From the cell containing the given text, extract its center point as (X, Y) coordinate. 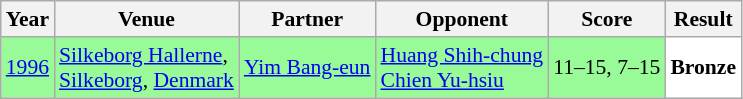
Result (703, 19)
Score (606, 19)
Venue (146, 19)
Opponent (462, 19)
Year (28, 19)
Yim Bang-eun (308, 68)
Bronze (703, 68)
Partner (308, 19)
Silkeborg Hallerne,Silkeborg, Denmark (146, 68)
1996 (28, 68)
11–15, 7–15 (606, 68)
Huang Shih-chung Chien Yu-hsiu (462, 68)
